Locate the cell with the specified text and output its (X, Y) center coordinate. 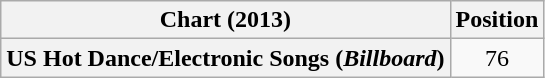
Chart (2013) (226, 20)
76 (497, 58)
Position (497, 20)
US Hot Dance/Electronic Songs (Billboard) (226, 58)
